Provide the (x, y) coordinate of the cell's center where the given text is located.  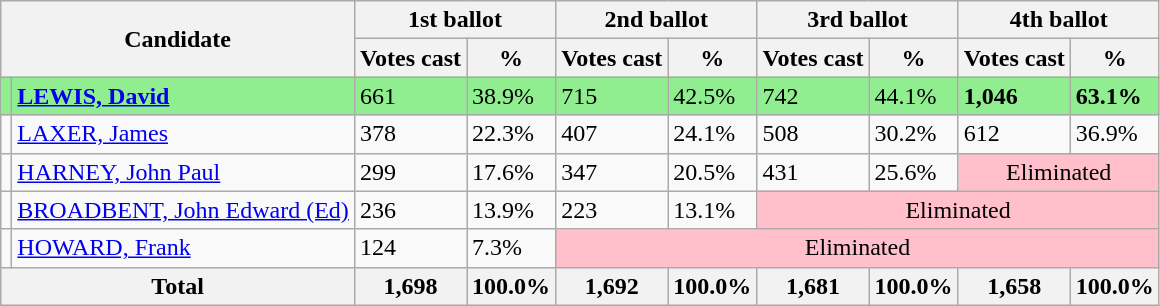
715 (612, 96)
22.3% (512, 134)
661 (410, 96)
612 (1014, 134)
742 (813, 96)
LAXER, James (184, 134)
LEWIS, David (184, 96)
3rd ballot (858, 20)
1,692 (612, 286)
36.9% (1114, 134)
30.2% (914, 134)
HARNEY, John Paul (184, 172)
17.6% (512, 172)
347 (612, 172)
24.1% (712, 134)
378 (410, 134)
1st ballot (454, 20)
BROADBENT, John Edward (Ed) (184, 210)
236 (410, 210)
1,698 (410, 286)
223 (612, 210)
Total (178, 286)
2nd ballot (656, 20)
HOWARD, Frank (184, 248)
508 (813, 134)
299 (410, 172)
7.3% (512, 248)
13.1% (712, 210)
20.5% (712, 172)
63.1% (1114, 96)
25.6% (914, 172)
44.1% (914, 96)
407 (612, 134)
13.9% (512, 210)
124 (410, 248)
38.9% (512, 96)
1,658 (1014, 286)
1,681 (813, 286)
Candidate (178, 39)
4th ballot (1058, 20)
1,046 (1014, 96)
42.5% (712, 96)
431 (813, 172)
